Return (x, y) of the center of cell containing provided text 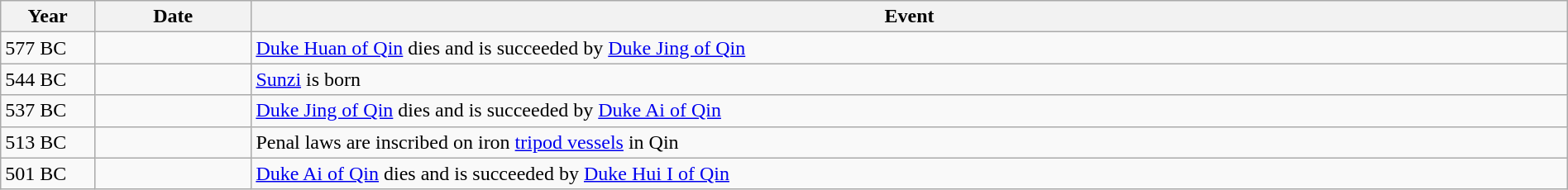
501 BC (48, 173)
Event (910, 17)
Year (48, 17)
Duke Huan of Qin dies and is succeeded by Duke Jing of Qin (910, 48)
513 BC (48, 142)
Sunzi is born (910, 79)
Duke Jing of Qin dies and is succeeded by Duke Ai of Qin (910, 111)
Duke Ai of Qin dies and is succeeded by Duke Hui I of Qin (910, 173)
Date (172, 17)
577 BC (48, 48)
Penal laws are inscribed on iron tripod vessels in Qin (910, 142)
544 BC (48, 79)
537 BC (48, 111)
